Identify which cell holds the provided text, then report its [x, y] central coordinate. 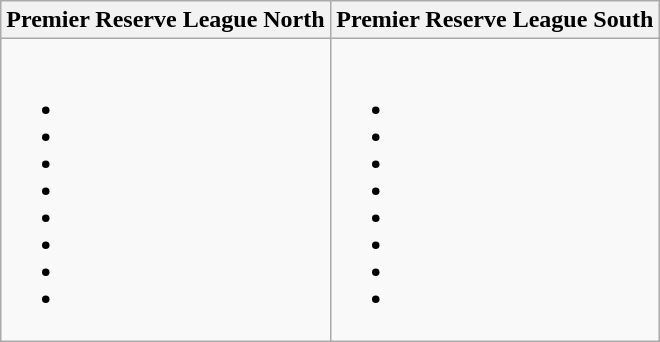
Premier Reserve League South [494, 20]
Premier Reserve League North [166, 20]
